Pinpoint the cell where the given text exists, returning its [x, y] midpoint coordinate. 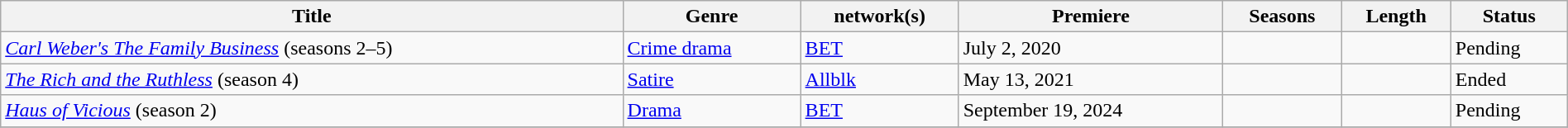
Title [312, 17]
Status [1508, 17]
Genre [711, 17]
Carl Weber's The Family Business (seasons 2–5) [312, 48]
Allblk [880, 79]
network(s) [880, 17]
July 2, 2020 [1091, 48]
The Rich and the Ruthless (season 4) [312, 79]
Ended [1508, 79]
Drama [711, 111]
May 13, 2021 [1091, 79]
Crime drama [711, 48]
September 19, 2024 [1091, 111]
Satire [711, 79]
Haus of Vicious (season 2) [312, 111]
Seasons [1282, 17]
Length [1396, 17]
Premiere [1091, 17]
